Capture the cell that displays the provided text and extract its [X, Y] central coordinate. 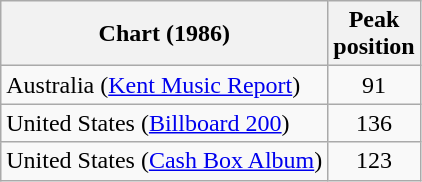
Australia (Kent Music Report) [164, 85]
United States (Cash Box Album) [164, 161]
Peakposition [374, 34]
136 [374, 123]
United States (Billboard 200) [164, 123]
91 [374, 85]
Chart (1986) [164, 34]
123 [374, 161]
